Provide the (x, y) coordinate of the cell's center where the given text is located.  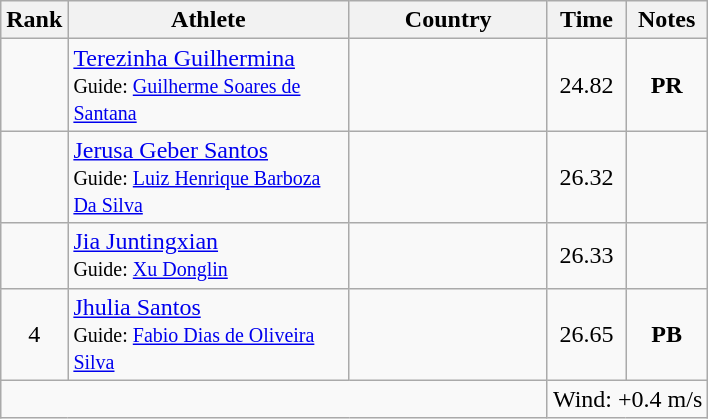
Rank (34, 20)
26.65 (586, 334)
Athlete (208, 20)
Jhulia SantosGuide: Fabio Dias de Oliveira Silva (208, 334)
PR (667, 85)
PB (667, 334)
4 (34, 334)
Notes (667, 20)
26.33 (586, 256)
Country (448, 20)
Jerusa Geber SantosGuide: Luiz Henrique Barboza Da Silva (208, 177)
Wind: +0.4 m/s (627, 399)
Terezinha GuilherminaGuide: Guilherme Soares de Santana (208, 85)
Time (586, 20)
26.32 (586, 177)
Jia JuntingxianGuide: Xu Donglin (208, 256)
24.82 (586, 85)
